Search for the cell housing the specified text and yield its (x, y) center coordinate. 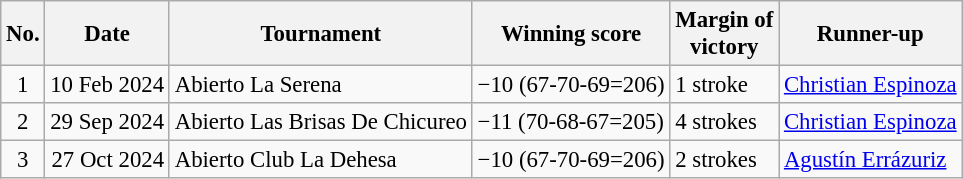
4 strokes (724, 122)
10 Feb 2024 (107, 85)
Agustín Errázuriz (870, 160)
1 (23, 85)
27 Oct 2024 (107, 160)
Abierto Club La Dehesa (320, 160)
No. (23, 34)
3 (23, 160)
2 strokes (724, 160)
Date (107, 34)
2 (23, 122)
Runner-up (870, 34)
−11 (70-68-67=205) (571, 122)
Abierto Las Brisas De Chicureo (320, 122)
Winning score (571, 34)
29 Sep 2024 (107, 122)
1 stroke (724, 85)
Abierto La Serena (320, 85)
Margin ofvictory (724, 34)
Tournament (320, 34)
